Provide the [x, y] coordinate of the cell's center where the given text is located.  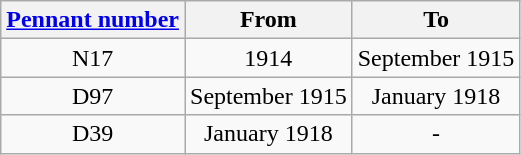
- [436, 134]
N17 [93, 58]
1914 [268, 58]
Pennant number [93, 20]
D97 [93, 96]
To [436, 20]
D39 [93, 134]
From [268, 20]
